Pinpoint the cell where the given text exists, returning its (X, Y) midpoint coordinate. 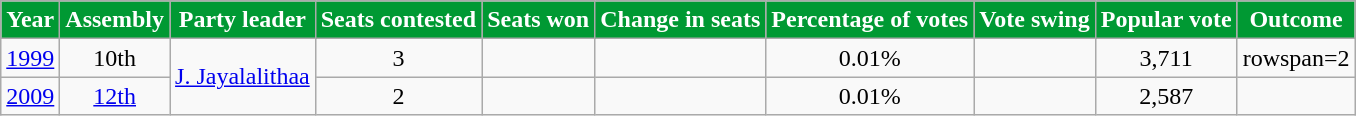
rowspan=2 (1296, 58)
3,711 (1166, 58)
Popular vote (1166, 20)
Seats contested (398, 20)
Change in seats (680, 20)
J. Jayalalithaa (243, 77)
Assembly (115, 20)
2,587 (1166, 96)
10th (115, 58)
Percentage of votes (870, 20)
3 (398, 58)
2 (398, 96)
2009 (30, 96)
Party leader (243, 20)
Year (30, 20)
Outcome (1296, 20)
Vote swing (1035, 20)
1999 (30, 58)
12th (115, 96)
Seats won (538, 20)
